Determine the (X, Y) coordinate at the center of the cell enclosing the given text.  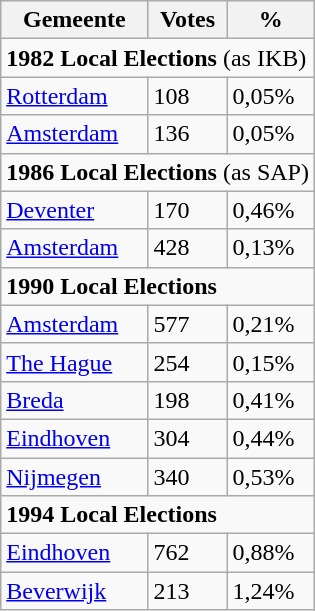
0,46% (270, 210)
The Hague (74, 362)
428 (188, 248)
1,24% (270, 591)
170 (188, 210)
0,88% (270, 553)
0,44% (270, 438)
1990 Local Elections (158, 286)
Votes (188, 20)
1986 Local Elections (as SAP) (158, 172)
136 (188, 134)
Gemeente (74, 20)
340 (188, 477)
0,53% (270, 477)
1982 Local Elections (as IKB) (158, 58)
Nijmegen (74, 477)
213 (188, 591)
Rotterdam (74, 96)
0,15% (270, 362)
577 (188, 324)
0,21% (270, 324)
Beverwijk (74, 591)
254 (188, 362)
0,41% (270, 400)
Deventer (74, 210)
% (270, 20)
304 (188, 438)
108 (188, 96)
Breda (74, 400)
1994 Local Elections (158, 515)
0,13% (270, 248)
198 (188, 400)
762 (188, 553)
